Provide the (x, y) coordinate of the cell's center where the given text is located.  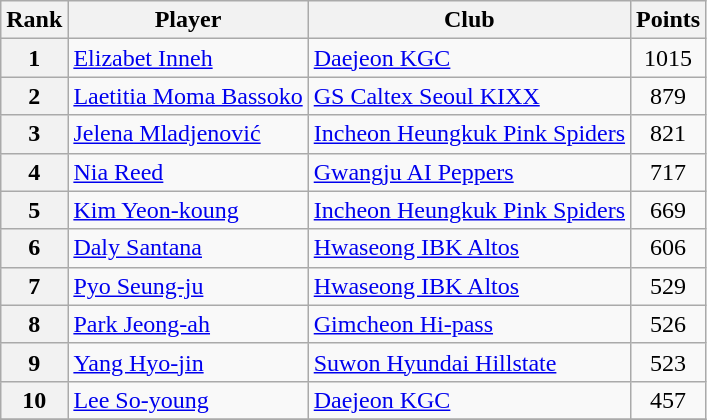
Points (668, 20)
6 (34, 248)
5 (34, 210)
Gwangju AI Peppers (469, 172)
821 (668, 134)
Jelena Mladjenović (188, 134)
Club (469, 20)
Nia Reed (188, 172)
Pyo Seung-ju (188, 286)
457 (668, 400)
9 (34, 362)
523 (668, 362)
3 (34, 134)
Yang Hyo-jin (188, 362)
Gimcheon Hi-pass (469, 324)
526 (668, 324)
Laetitia Moma Bassoko (188, 96)
7 (34, 286)
2 (34, 96)
879 (668, 96)
529 (668, 286)
Daly Santana (188, 248)
606 (668, 248)
4 (34, 172)
10 (34, 400)
1 (34, 58)
GS Caltex Seoul KIXX (469, 96)
Suwon Hyundai Hillstate (469, 362)
Rank (34, 20)
1015 (668, 58)
Park Jeong-ah (188, 324)
8 (34, 324)
Player (188, 20)
Lee So-young (188, 400)
669 (668, 210)
717 (668, 172)
Elizabet Inneh (188, 58)
Kim Yeon-koung (188, 210)
